Determine the [X, Y] coordinate at the center of the cell enclosing the given text.  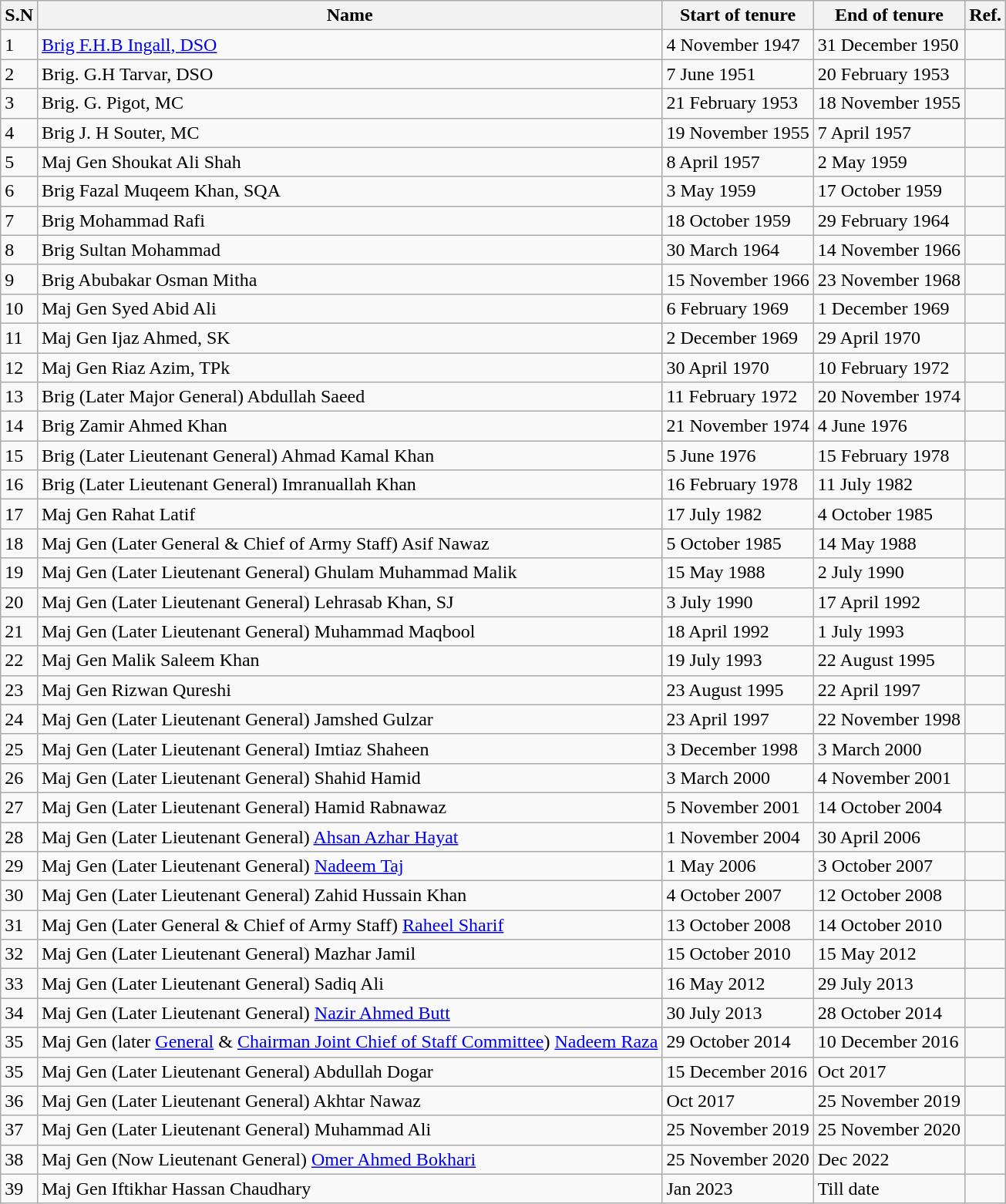
3 [19, 103]
39 [19, 1189]
Maj Gen (Later Lieutenant General) Muhammad Maqbool [349, 631]
Maj Gen Rahat Latif [349, 514]
Brig Mohammad Rafi [349, 220]
33 [19, 984]
30 [19, 896]
23 November 1968 [889, 279]
Maj Gen Iftikhar Hassan Chaudhary [349, 1189]
23 April 1997 [738, 719]
17 July 1982 [738, 514]
19 July 1993 [738, 661]
32 [19, 954]
18 November 1955 [889, 103]
14 October 2004 [889, 807]
Brig Zamir Ahmed Khan [349, 426]
5 November 2001 [738, 807]
34 [19, 1013]
8 April 1957 [738, 162]
12 [19, 368]
21 February 1953 [738, 103]
Brig. G.H Tarvar, DSO [349, 74]
Dec 2022 [889, 1159]
36 [19, 1101]
22 April 1997 [889, 690]
Maj Gen (Later Lieutenant General) Ahsan Azhar Hayat [349, 836]
Start of tenure [738, 15]
2 July 1990 [889, 573]
4 November 1947 [738, 45]
2 December 1969 [738, 338]
18 October 1959 [738, 220]
5 [19, 162]
2 [19, 74]
Brig. G. Pigot, MC [349, 103]
6 [19, 191]
3 December 1998 [738, 748]
Maj Gen (Now Lieutenant General) Omer Ahmed Bokhari [349, 1159]
31 December 1950 [889, 45]
Maj Gen (Later Lieutenant General) Muhammad Ali [349, 1130]
30 July 2013 [738, 1013]
1 May 2006 [738, 866]
Brig Abubakar Osman Mitha [349, 279]
Brig (Later Lieutenant General) Imranuallah Khan [349, 485]
29 April 1970 [889, 338]
1 [19, 45]
Maj Gen Shoukat Ali Shah [349, 162]
5 October 1985 [738, 543]
14 November 1966 [889, 250]
Maj Gen (Later Lieutenant General) Hamid Rabnawaz [349, 807]
30 March 1964 [738, 250]
24 [19, 719]
14 [19, 426]
16 February 1978 [738, 485]
Maj Gen (Later Lieutenant General) Zahid Hussain Khan [349, 896]
Maj Gen (Later Lieutenant General) Jamshed Gulzar [349, 719]
15 February 1978 [889, 456]
Maj Gen (Later Lieutenant General) Lehrasab Khan, SJ [349, 602]
Brig Fazal Muqeem Khan, SQA [349, 191]
Ref. [985, 15]
End of tenure [889, 15]
1 July 1993 [889, 631]
14 October 2010 [889, 925]
Brig F.H.B Ingall, DSO [349, 45]
16 May 2012 [738, 984]
Maj Gen (Later Lieutenant General) Imtiaz Shaheen [349, 748]
4 October 2007 [738, 896]
25 [19, 748]
38 [19, 1159]
1 December 1969 [889, 308]
7 [19, 220]
4 June 1976 [889, 426]
Maj Gen (Later General & Chief of Army Staff) Asif Nawaz [349, 543]
15 November 1966 [738, 279]
11 February 1972 [738, 397]
18 April 1992 [738, 631]
2 May 1959 [889, 162]
Maj Gen (Later Lieutenant General) Abdullah Dogar [349, 1071]
3 May 1959 [738, 191]
26 [19, 778]
31 [19, 925]
17 October 1959 [889, 191]
19 [19, 573]
18 [19, 543]
30 April 2006 [889, 836]
Name [349, 15]
30 April 1970 [738, 368]
27 [19, 807]
Maj Gen (later General & Chairman Joint Chief of Staff Committee) Nadeem Raza [349, 1042]
Maj Gen (Later Lieutenant General) Shahid Hamid [349, 778]
Maj Gen (Later Lieutenant General) Mazhar Jamil [349, 954]
15 May 1988 [738, 573]
22 [19, 661]
1 November 2004 [738, 836]
28 October 2014 [889, 1013]
Maj Gen Rizwan Qureshi [349, 690]
29 February 1964 [889, 220]
15 December 2016 [738, 1071]
Maj Gen (Later General & Chief of Army Staff) Raheel Sharif [349, 925]
Brig Sultan Mohammad [349, 250]
29 October 2014 [738, 1042]
29 July 2013 [889, 984]
Maj Gen (Later Lieutenant General) Sadiq Ali [349, 984]
4 [19, 133]
Maj Gen (Later Lieutenant General) Akhtar Nawaz [349, 1101]
15 [19, 456]
21 November 1974 [738, 426]
Maj Gen (Later Lieutenant General) Nadeem Taj [349, 866]
28 [19, 836]
3 October 2007 [889, 866]
14 May 1988 [889, 543]
S.N [19, 15]
29 [19, 866]
4 November 2001 [889, 778]
9 [19, 279]
13 October 2008 [738, 925]
Maj Gen Riaz Azim, TPk [349, 368]
5 June 1976 [738, 456]
21 [19, 631]
19 November 1955 [738, 133]
3 July 1990 [738, 602]
11 [19, 338]
Brig (Later Major General) Abdullah Saeed [349, 397]
22 November 1998 [889, 719]
Jan 2023 [738, 1189]
Till date [889, 1189]
17 [19, 514]
8 [19, 250]
20 November 1974 [889, 397]
37 [19, 1130]
23 [19, 690]
17 April 1992 [889, 602]
22 August 1995 [889, 661]
Maj Gen Ijaz Ahmed, SK [349, 338]
12 October 2008 [889, 896]
10 February 1972 [889, 368]
Brig J. H Souter, MC [349, 133]
7 April 1957 [889, 133]
11 July 1982 [889, 485]
20 [19, 602]
20 February 1953 [889, 74]
Maj Gen (Later Lieutenant General) Ghulam Muhammad Malik [349, 573]
10 December 2016 [889, 1042]
Maj Gen Malik Saleem Khan [349, 661]
13 [19, 397]
6 February 1969 [738, 308]
23 August 1995 [738, 690]
15 May 2012 [889, 954]
10 [19, 308]
Maj Gen (Later Lieutenant General) Nazir Ahmed Butt [349, 1013]
Brig (Later Lieutenant General) Ahmad Kamal Khan [349, 456]
4 October 1985 [889, 514]
16 [19, 485]
15 October 2010 [738, 954]
Maj Gen Syed Abid Ali [349, 308]
7 June 1951 [738, 74]
